Detect which cell encompasses the target text, then output its (X, Y) center coordinate. 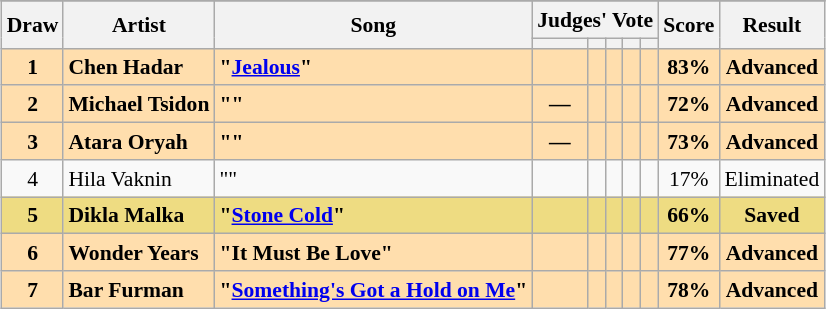
"Stone Cold" (373, 216)
6 (33, 252)
"It Must Be Love" (373, 252)
3 (33, 142)
"Something's Got a Hold on Me" (373, 290)
Hila Vaknin (138, 178)
1 (33, 66)
Eliminated (772, 178)
Draw (33, 24)
73% (688, 142)
5 (33, 216)
7 (33, 290)
Saved (772, 216)
Bar Furman (138, 290)
4 (33, 178)
17% (688, 178)
2 (33, 104)
66% (688, 216)
Chen Hadar (138, 66)
Wonder Years (138, 252)
77% (688, 252)
83% (688, 66)
Michael Tsidon (138, 104)
78% (688, 290)
Dikla Malka (138, 216)
Artist (138, 24)
Song (373, 24)
Judges' Vote (595, 20)
Score (688, 24)
72% (688, 104)
Result (772, 24)
"Jealous" (373, 66)
Atara Oryah (138, 142)
